Capture the cell that displays the provided text and extract its (X, Y) central coordinate. 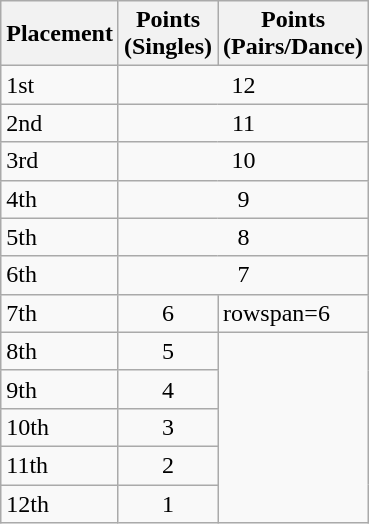
Placement (60, 34)
6 (168, 313)
5 (168, 351)
8 (243, 237)
12th (60, 503)
4th (60, 199)
11th (60, 465)
10th (60, 427)
Points(Pairs/Dance) (294, 34)
3 (168, 427)
7 (243, 275)
10 (243, 161)
11 (243, 123)
9 (243, 199)
1st (60, 85)
7th (60, 313)
12 (243, 85)
Points(Singles) (168, 34)
2 (168, 465)
3rd (60, 161)
1 (168, 503)
5th (60, 237)
2nd (60, 123)
8th (60, 351)
4 (168, 389)
rowspan=6 (294, 313)
9th (60, 389)
6th (60, 275)
